Capture the cell that displays the provided text and extract its (X, Y) central coordinate. 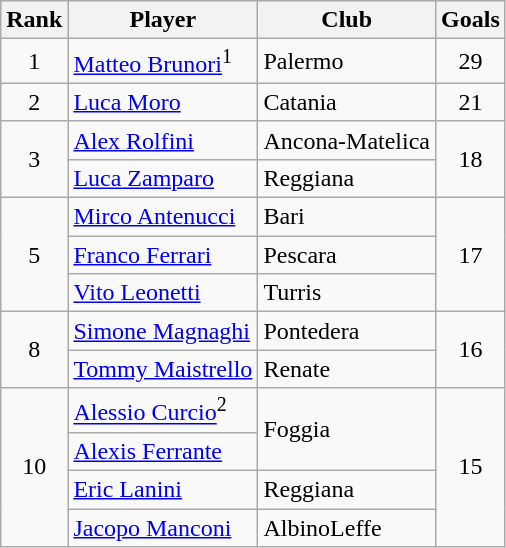
Luca Moro (163, 102)
Club (347, 20)
Alex Rolfini (163, 140)
Jacopo Manconi (163, 528)
Tommy Maistrello (163, 369)
Bari (347, 217)
Mirco Antenucci (163, 217)
Palermo (347, 62)
10 (34, 468)
Luca Zamparo (163, 178)
29 (471, 62)
Franco Ferrari (163, 255)
Turris (347, 293)
Vito Leonetti (163, 293)
Player (163, 20)
AlbinoLeffe (347, 528)
Alexis Ferrante (163, 451)
Pescara (347, 255)
Ancona-Matelica (347, 140)
Renate (347, 369)
Catania (347, 102)
18 (471, 159)
Simone Magnaghi (163, 331)
Matteo Brunori1 (163, 62)
15 (471, 468)
17 (471, 255)
3 (34, 159)
21 (471, 102)
5 (34, 255)
2 (34, 102)
1 (34, 62)
Eric Lanini (163, 489)
Alessio Curcio2 (163, 410)
Foggia (347, 430)
16 (471, 350)
Pontedera (347, 331)
Goals (471, 20)
8 (34, 350)
Rank (34, 20)
